Return (x, y) of the center of cell containing provided text 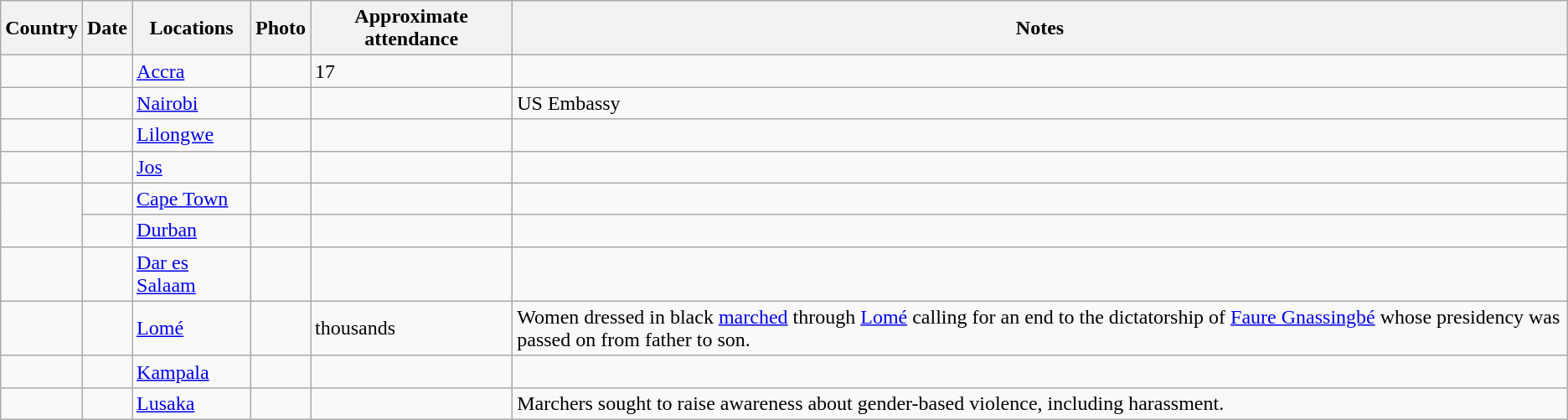
Approximate attendance (412, 29)
US Embassy (1040, 103)
Country (42, 29)
Photo (281, 29)
Nairobi (192, 103)
thousands (412, 329)
Locations (192, 29)
Jos (192, 167)
Marchers sought to raise awareness about gender-based violence, including harassment. (1040, 403)
Lilongwe (192, 135)
Dar es Salaam (192, 273)
Cape Town (192, 199)
Accra (192, 71)
Lusaka (192, 403)
Kampala (192, 371)
Date (107, 29)
Durban (192, 231)
Notes (1040, 29)
Lomé (192, 329)
17 (412, 71)
